Pinpoint the cell where the given text exists, returning its [X, Y] midpoint coordinate. 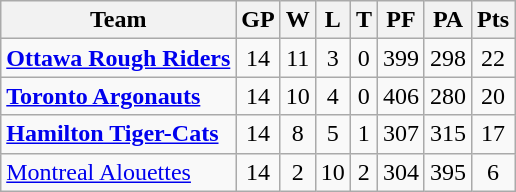
1 [364, 134]
20 [494, 96]
3 [332, 58]
Toronto Argonauts [118, 96]
L [332, 20]
307 [400, 134]
8 [298, 134]
W [298, 20]
GP [258, 20]
Ottawa Rough Riders [118, 58]
22 [494, 58]
PA [448, 20]
304 [400, 172]
406 [400, 96]
6 [494, 172]
Team [118, 20]
298 [448, 58]
Pts [494, 20]
280 [448, 96]
11 [298, 58]
315 [448, 134]
17 [494, 134]
5 [332, 134]
T [364, 20]
PF [400, 20]
Montreal Alouettes [118, 172]
4 [332, 96]
Hamilton Tiger-Cats [118, 134]
395 [448, 172]
399 [400, 58]
